Output the [X, Y] coordinate of the center of the cell containing the given text.  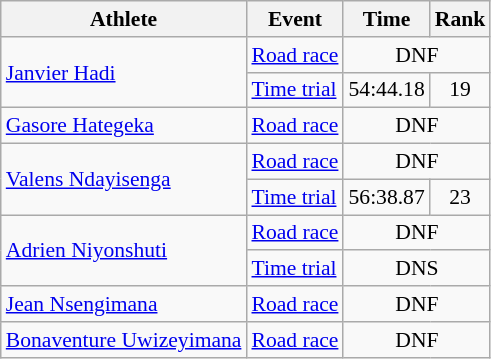
Bonaventure Uwizeyimana [124, 340]
Rank [460, 19]
Valens Ndayisenga [124, 180]
19 [460, 90]
Jean Nsengimana [124, 304]
Athlete [124, 19]
Gasore Hategeka [124, 126]
56:38.87 [386, 197]
DNS [416, 269]
54:44.18 [386, 90]
Janvier Hadi [124, 72]
Event [294, 19]
Time [386, 19]
Adrien Niyonshuti [124, 250]
23 [460, 197]
